Capture the cell that displays the provided text and extract its [x, y] central coordinate. 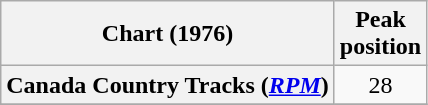
Canada Country Tracks (RPM) [168, 85]
28 [380, 85]
Peakposition [380, 34]
Chart (1976) [168, 34]
